Locate the cell with the specified text and output its (X, Y) center coordinate. 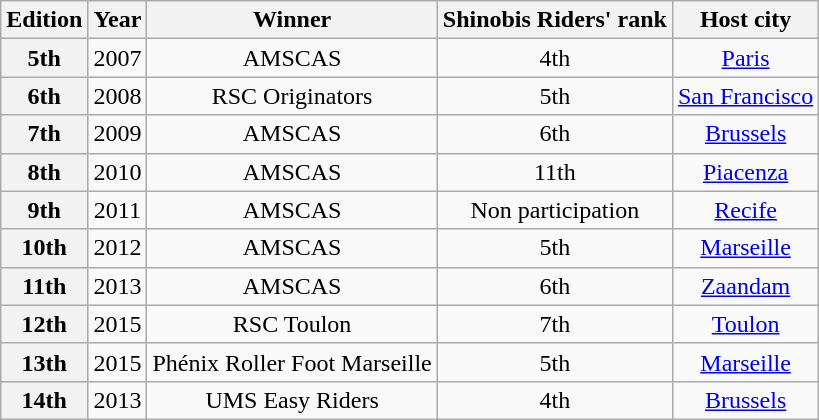
San Francisco (745, 96)
Shinobis Riders' rank (554, 20)
2011 (118, 210)
9th (44, 210)
14th (44, 400)
Recife (745, 210)
Zaandam (745, 286)
8th (44, 172)
Host city (745, 20)
2009 (118, 134)
UMS Easy Riders (292, 400)
RSC Toulon (292, 324)
2007 (118, 58)
Piacenza (745, 172)
Edition (44, 20)
12th (44, 324)
2012 (118, 248)
Toulon (745, 324)
Paris (745, 58)
Year (118, 20)
RSC Originators (292, 96)
10th (44, 248)
13th (44, 362)
Non participation (554, 210)
Phénix Roller Foot Marseille (292, 362)
2008 (118, 96)
2010 (118, 172)
Winner (292, 20)
